Determine the (X, Y) coordinate at the center of the cell enclosing the given text.  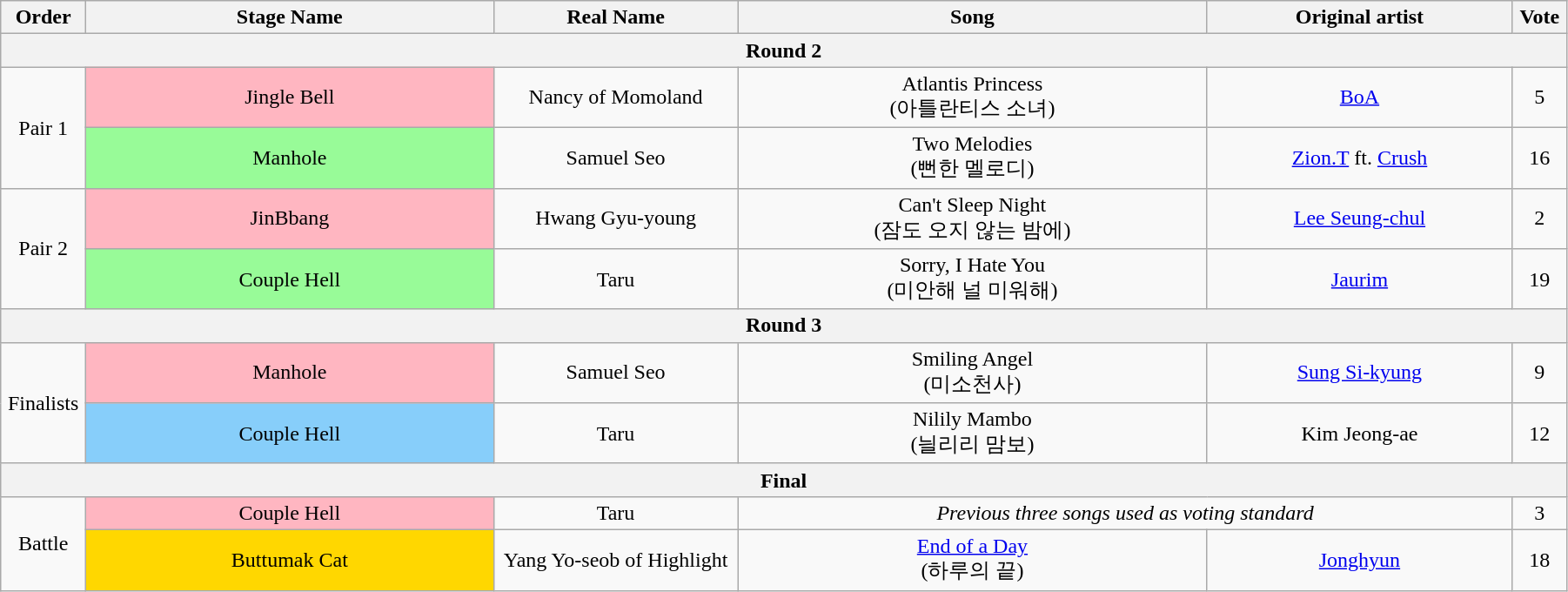
Vote (1539, 17)
Original artist (1359, 17)
Yang Yo-seob of Highlight (616, 560)
Jonghyun (1359, 560)
18 (1539, 560)
Stage Name (290, 17)
12 (1539, 434)
Pair 2 (44, 249)
Round 2 (784, 50)
3 (1539, 513)
2 (1539, 219)
Finalists (44, 402)
5 (1539, 98)
9 (1539, 373)
Sorry, I Hate You(미안해 널 미워해) (973, 279)
Song (973, 17)
Zion.T ft. Crush (1359, 158)
Two Melodies(뻔한 멜로디) (973, 158)
BoA (1359, 98)
End of a Day(하루의 끝) (973, 560)
Smiling Angel(미소천사) (973, 373)
Lee Seung-chul (1359, 219)
Nilily Mambo(늴리리 맘보) (973, 434)
Real Name (616, 17)
Atlantis Princess(아틀란티스 소녀) (973, 98)
JinBbang (290, 219)
Order (44, 17)
Can't Sleep Night(잠도 오지 않는 밤에) (973, 219)
Previous three songs used as voting standard (1125, 513)
Battle (44, 543)
Pair 1 (44, 127)
Jaurim (1359, 279)
Nancy of Momoland (616, 98)
Round 3 (784, 326)
Kim Jeong-ae (1359, 434)
16 (1539, 158)
Final (784, 480)
19 (1539, 279)
Jingle Bell (290, 98)
Buttumak Cat (290, 560)
Sung Si-kyung (1359, 373)
Hwang Gyu-young (616, 219)
